Determine the [X, Y] coordinate at the center of the cell enclosing the given text.  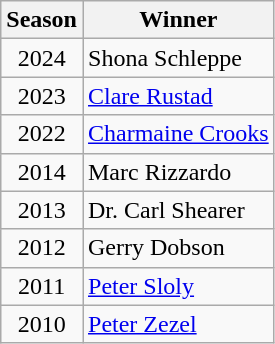
2012 [42, 248]
Winner [178, 20]
2011 [42, 286]
2010 [42, 324]
2023 [42, 96]
Clare Rustad [178, 96]
Dr. Carl Shearer [178, 210]
Shona Schleppe [178, 58]
Season [42, 20]
Gerry Dobson [178, 248]
2022 [42, 134]
Peter Zezel [178, 324]
2013 [42, 210]
Charmaine Crooks [178, 134]
2014 [42, 172]
Marc Rizzardo [178, 172]
2024 [42, 58]
Peter Sloly [178, 286]
